Detect which cell encompasses the target text, then output its [X, Y] center coordinate. 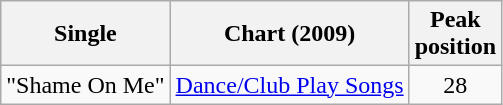
Single [86, 34]
Peakposition [455, 34]
"Shame On Me" [86, 85]
28 [455, 85]
Chart (2009) [290, 34]
Dance/Club Play Songs [290, 85]
